Locate the cell with the specified text and output its [x, y] center coordinate. 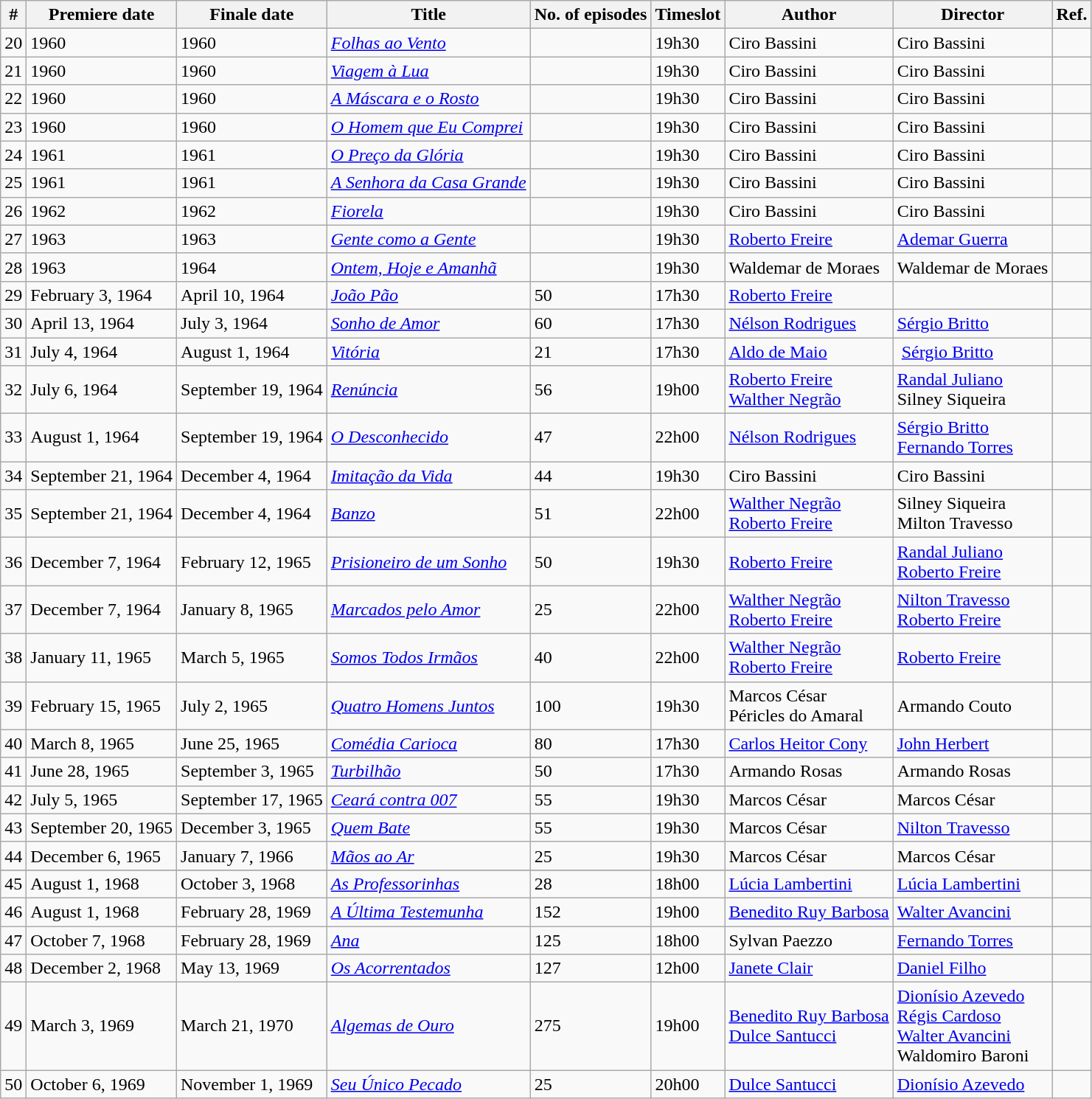
A Máscara e o Rosto [428, 99]
Gente como a Gente [428, 239]
Sonho de Amor [428, 323]
João Pão [428, 295]
July 3, 1964 [252, 323]
Ademar Guerra [973, 239]
July 4, 1964 [102, 352]
Ontem, Hoje e Amanhã [428, 267]
Dionísio AzevedoRégis CardosoWalter AvanciniWaldomiro Baroni [973, 1027]
As Professorinhas [428, 884]
Title [428, 15]
O Preço da Glória [428, 155]
Algemas de Ouro [428, 1027]
Somos Todos Irmãos [428, 658]
41 [13, 772]
O Desconhecido [428, 438]
46 [13, 912]
March 3, 1969 [102, 1027]
Prisioneiro de um Sonho [428, 562]
Benedito Ruy BarbosaDulce Santucci [809, 1027]
100 [591, 705]
January 8, 1965 [252, 609]
Banzo [428, 513]
29 [13, 295]
60 [591, 323]
November 1, 1969 [252, 1084]
34 [13, 476]
127 [591, 968]
Fernando Torres [973, 940]
Walter Avancini [973, 912]
33 [13, 438]
Timeslot [688, 15]
September 17, 1965 [252, 800]
Comédia Carioca [428, 743]
Randal JulianoSilney Siqueira [973, 389]
26 [13, 211]
27 [13, 239]
22 [13, 99]
20h00 [688, 1084]
30 [13, 323]
Janete Clair [809, 968]
Premiere date [102, 15]
April 10, 1964 [252, 295]
Sérgio BrittoFernando Torres [973, 438]
42 [13, 800]
Dionísio Azevedo [973, 1084]
24 [13, 155]
July 5, 1965 [102, 800]
Viagem à Lua [428, 71]
February 3, 1964 [102, 295]
March 5, 1965 [252, 658]
O Homem que Eu Comprei [428, 127]
Daniel Filho [973, 968]
July 6, 1964 [102, 389]
May 13, 1969 [252, 968]
152 [591, 912]
Benedito Ruy Barbosa [809, 912]
Randal JulianoRoberto Freire [973, 562]
Director [973, 15]
October 6, 1969 [102, 1084]
32 [13, 389]
12h00 [688, 968]
Ceará contra 007 [428, 800]
December 6, 1965 [102, 856]
Aldo de Maio [809, 352]
Turbilhão [428, 772]
June 28, 1965 [102, 772]
38 [13, 658]
September 3, 1965 [252, 772]
Os Acorrentados [428, 968]
# [13, 15]
Fiorela [428, 211]
June 25, 1965 [252, 743]
No. of episodes [591, 15]
January 11, 1965 [102, 658]
275 [591, 1027]
45 [13, 884]
February 12, 1965 [252, 562]
1964 [252, 267]
A Senhora da Casa Grande [428, 183]
39 [13, 705]
Nilton Travesso [973, 828]
John Herbert [973, 743]
Author [809, 15]
September 20, 1965 [102, 828]
Silney SiqueiraMilton Travesso [973, 513]
Sylvan Paezzo [809, 940]
80 [591, 743]
51 [591, 513]
37 [13, 609]
Quem Bate [428, 828]
Quatro Homens Juntos [428, 705]
31 [13, 352]
48 [13, 968]
March 21, 1970 [252, 1027]
April 13, 1964 [102, 323]
Dulce Santucci [809, 1084]
Imitação da Vida [428, 476]
20 [13, 43]
Folhas ao Vento [428, 43]
35 [13, 513]
A Última Testemunha [428, 912]
Marcos CésarPéricles do Amaral [809, 705]
February 15, 1965 [102, 705]
December 3, 1965 [252, 828]
56 [591, 389]
Roberto FreireWalther Negrão [809, 389]
Ana [428, 940]
December 2, 1968 [102, 968]
Armando Couto [973, 705]
Mãos ao Ar [428, 856]
Vitória [428, 352]
Carlos Heitor Cony [809, 743]
Nilton TravessoRoberto Freire [973, 609]
36 [13, 562]
July 2, 1965 [252, 705]
March 8, 1965 [102, 743]
49 [13, 1027]
Marcados pelo Amor [428, 609]
Ref. [1072, 15]
Finale date [252, 15]
125 [591, 940]
October 7, 1968 [102, 940]
43 [13, 828]
October 3, 1968 [252, 884]
23 [13, 127]
Renúncia [428, 389]
January 7, 1966 [252, 856]
Seu Único Pecado [428, 1084]
